Search for the cell housing the specified text and yield its [X, Y] center coordinate. 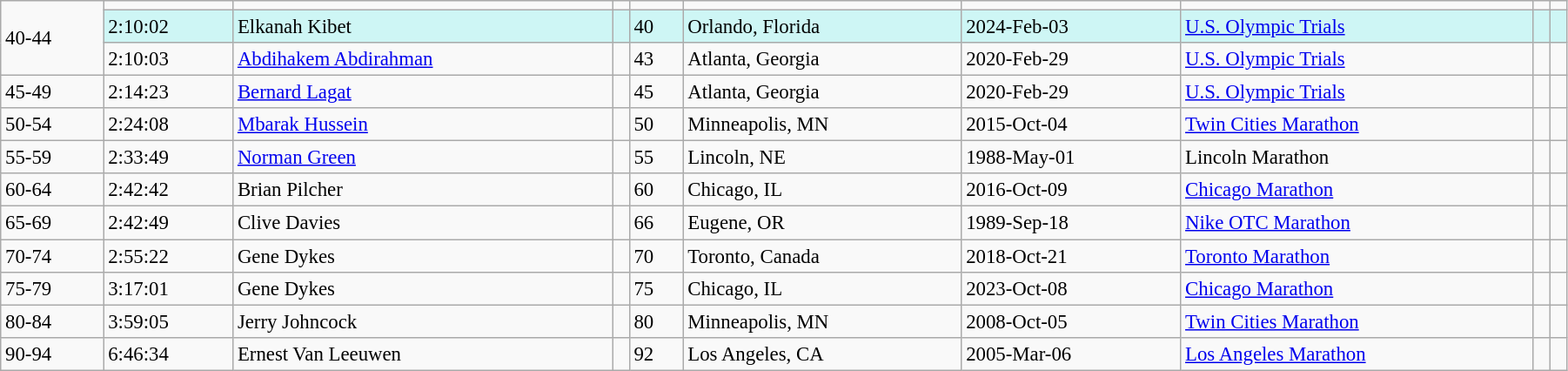
1988-May-01 [1071, 158]
50-54 [52, 125]
70-74 [52, 256]
Ernest Van Leeuwen [423, 354]
92 [656, 354]
Lincoln Marathon [1357, 158]
2:42:49 [169, 223]
70 [656, 256]
Clive Davies [423, 223]
60-64 [52, 191]
1989-Sep-18 [1071, 223]
Eugene, OR [822, 223]
3:59:05 [169, 321]
6:46:34 [169, 354]
65-69 [52, 223]
Nike OTC Marathon [1357, 223]
Toronto Marathon [1357, 256]
Bernard Lagat [423, 92]
2:42:42 [169, 191]
45-49 [52, 92]
Toronto, Canada [822, 256]
40 [656, 27]
3:17:01 [169, 288]
Mbarak Hussein [423, 125]
80 [656, 321]
Elkanah Kibet [423, 27]
55 [656, 158]
45 [656, 92]
2016-Oct-09 [1071, 191]
Jerry Johncock [423, 321]
Lincoln, NE [822, 158]
2:24:08 [169, 125]
2:33:49 [169, 158]
Los Angeles Marathon [1357, 354]
40-44 [52, 38]
2015-Oct-04 [1071, 125]
75-79 [52, 288]
2018-Oct-21 [1071, 256]
2008-Oct-05 [1071, 321]
Abdihakem Abdirahman [423, 59]
2005-Mar-06 [1071, 354]
60 [656, 191]
75 [656, 288]
2024-Feb-03 [1071, 27]
Orlando, Florida [822, 27]
Norman Green [423, 158]
2:10:03 [169, 59]
2:10:02 [169, 27]
2:55:22 [169, 256]
55-59 [52, 158]
50 [656, 125]
2023-Oct-08 [1071, 288]
90-94 [52, 354]
80-84 [52, 321]
2:14:23 [169, 92]
Brian Pilcher [423, 191]
Los Angeles, CA [822, 354]
66 [656, 223]
43 [656, 59]
